Capture the cell that displays the provided text and extract its (x, y) central coordinate. 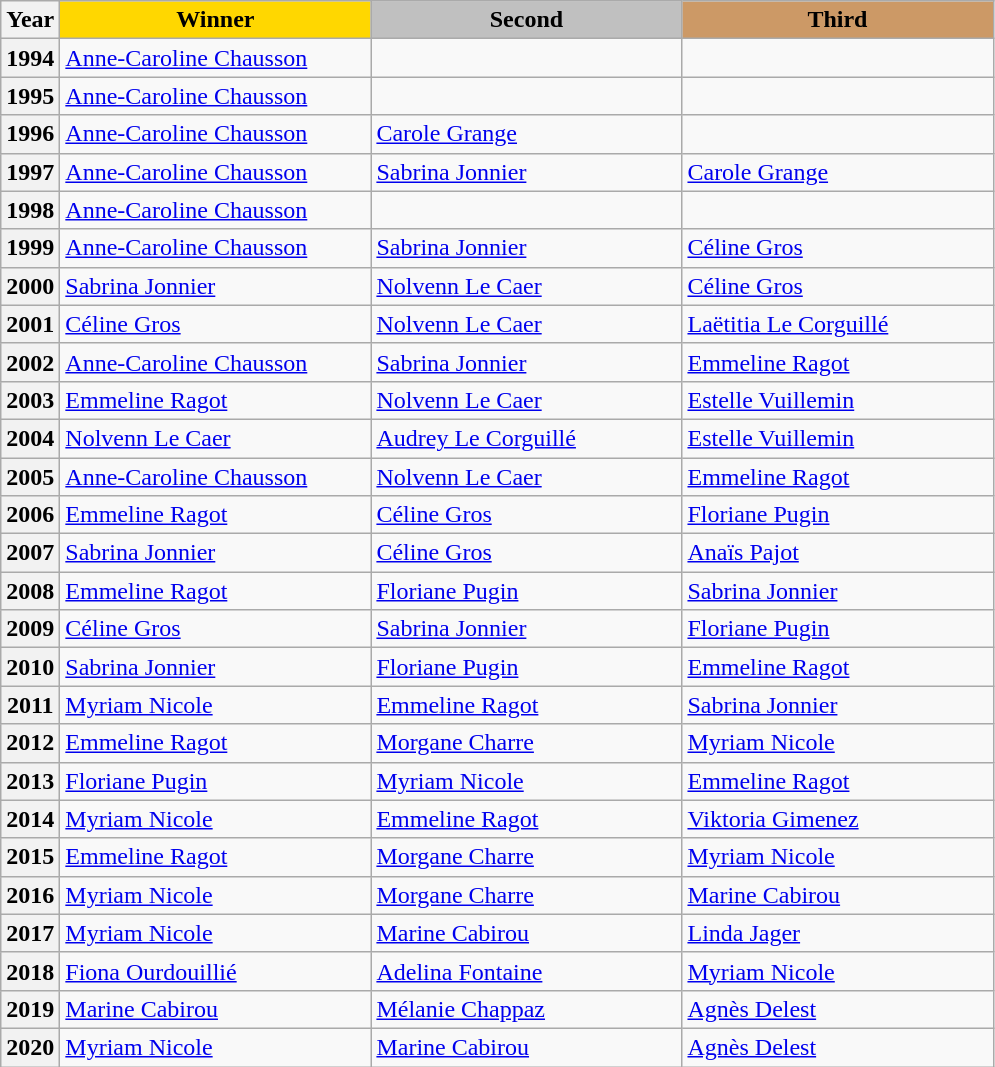
2004 (30, 438)
2012 (30, 743)
1999 (30, 248)
2013 (30, 781)
Year (30, 20)
2008 (30, 591)
2019 (30, 1009)
2011 (30, 705)
2010 (30, 667)
Second (526, 20)
2017 (30, 933)
2002 (30, 362)
2015 (30, 857)
Linda Jager (838, 933)
2020 (30, 1047)
1997 (30, 172)
Anaïs Pajot (838, 553)
2003 (30, 400)
Fiona Ourdouillié (216, 971)
Mélanie Chappaz (526, 1009)
1996 (30, 134)
2006 (30, 515)
Third (838, 20)
2005 (30, 477)
1998 (30, 210)
1995 (30, 96)
Adelina Fontaine (526, 971)
2001 (30, 324)
2018 (30, 971)
2014 (30, 819)
Laëtitia Le Corguillé (838, 324)
Viktoria Gimenez (838, 819)
1994 (30, 58)
Winner (216, 20)
Audrey Le Corguillé (526, 438)
2000 (30, 286)
2007 (30, 553)
2016 (30, 895)
2009 (30, 629)
